Pinpoint the cell where the given text exists, returning its (X, Y) midpoint coordinate. 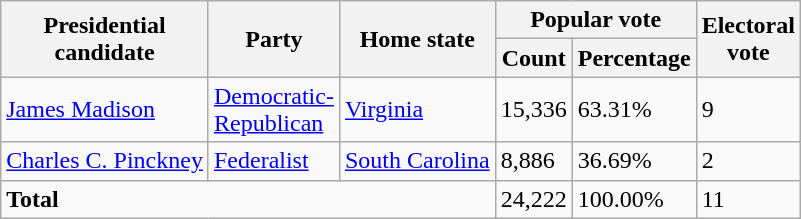
100.00% (634, 199)
Count (534, 58)
Home state (417, 39)
Party (274, 39)
Electoralvote (748, 39)
Virginia (417, 110)
9 (748, 110)
36.69% (634, 161)
Federalist (274, 161)
Presidentialcandidate (105, 39)
Democratic-Republican (274, 110)
South Carolina (417, 161)
11 (748, 199)
Charles C. Pinckney (105, 161)
James Madison (105, 110)
2 (748, 161)
Total (248, 199)
8,886 (534, 161)
Percentage (634, 58)
63.31% (634, 110)
24,222 (534, 199)
Popular vote (596, 20)
15,336 (534, 110)
